Pinpoint the cell where the given text exists, returning its (X, Y) midpoint coordinate. 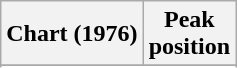
Peakposition (189, 34)
Chart (1976) (72, 34)
